For the text-containing cell, return its midpoint in (X, Y) coordinate format. 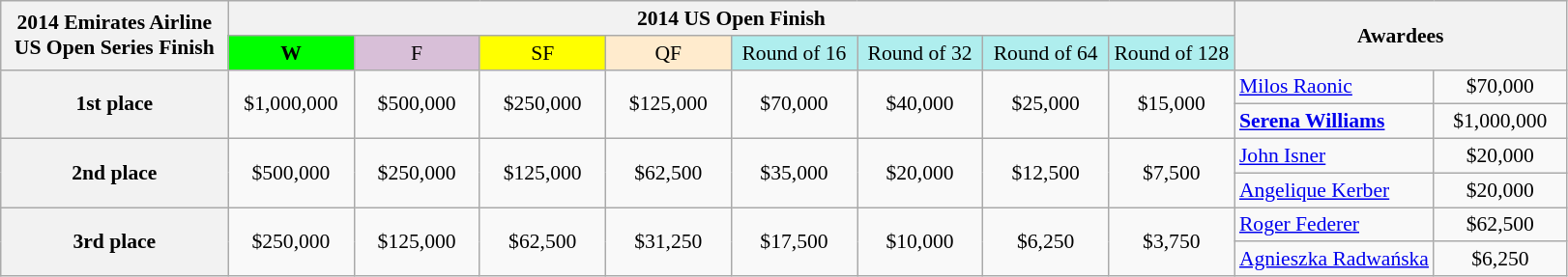
1st place (114, 104)
SF (542, 53)
$12,500 (1046, 174)
John Isner (1334, 156)
$7,500 (1172, 174)
W (291, 53)
Round of 128 (1172, 53)
F (417, 53)
$15,000 (1172, 104)
Angelique Kerber (1334, 190)
$35,000 (794, 174)
2nd place (114, 174)
$17,500 (794, 241)
Awardees (1401, 35)
$3,750 (1172, 241)
2014 Emirates Airline US Open Series Finish (114, 35)
Roger Federer (1334, 225)
Milos Raonic (1334, 87)
$31,250 (668, 241)
Round of 64 (1046, 53)
Serena Williams (1334, 122)
Round of 16 (794, 53)
Round of 32 (919, 53)
$10,000 (919, 241)
$25,000 (1046, 104)
$40,000 (919, 104)
3rd place (114, 241)
Agnieszka Radwańska (1334, 260)
2014 US Open Finish (731, 18)
QF (668, 53)
